Identify which cell holds the provided text, then report its [X, Y] central coordinate. 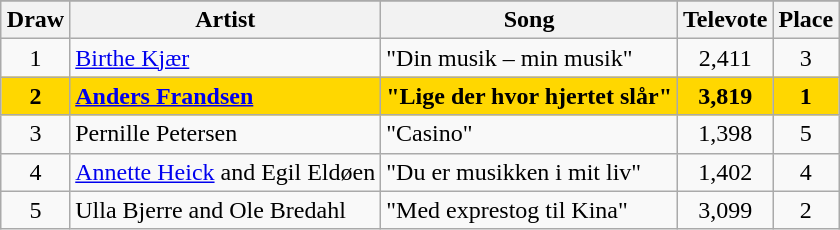
"Lige der hvor hjertet slår" [530, 96]
1,402 [724, 172]
2,411 [724, 58]
3,819 [724, 96]
"Din musik – min musik" [530, 58]
"Med exprestog til Kina" [530, 210]
Anders Frandsen [226, 96]
Draw [35, 20]
"Du er musikken i mit liv" [530, 172]
3,099 [724, 210]
Birthe Kjær [226, 58]
"Casino" [530, 134]
1,398 [724, 134]
Place [806, 20]
Song [530, 20]
Artist [226, 20]
Annette Heick and Egil Eldøen [226, 172]
Televote [724, 20]
Pernille Petersen [226, 134]
Ulla Bjerre and Ole Bredahl [226, 210]
